Pinpoint the cell where the given text exists, returning its [X, Y] midpoint coordinate. 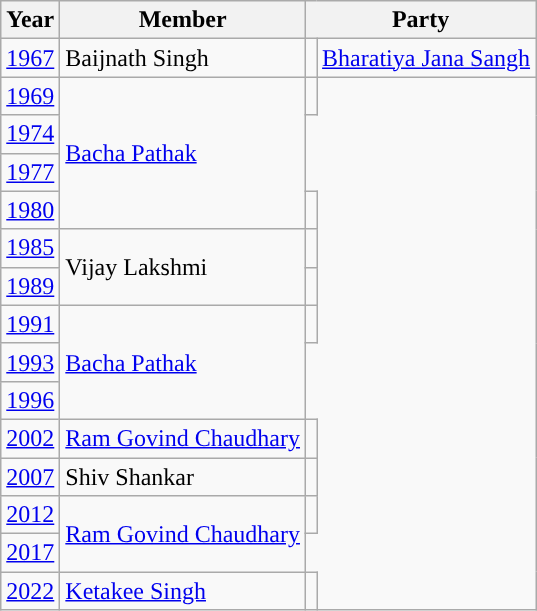
2017 [30, 553]
1969 [30, 96]
1985 [30, 248]
Vijay Lakshmi [183, 267]
Party [421, 20]
2022 [30, 591]
1977 [30, 172]
2002 [30, 438]
1991 [30, 324]
Baijnath Singh [183, 58]
1974 [30, 134]
1989 [30, 286]
2012 [30, 515]
Shiv Shankar [183, 477]
Member [183, 20]
Bharatiya Jana Sangh [426, 58]
Year [30, 20]
Ketakee Singh [183, 591]
1996 [30, 400]
2007 [30, 477]
1967 [30, 58]
1980 [30, 210]
1993 [30, 362]
